Capture the cell that displays the provided text and extract its (x, y) central coordinate. 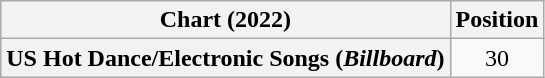
Chart (2022) (226, 20)
US Hot Dance/Electronic Songs (Billboard) (226, 58)
Position (497, 20)
30 (497, 58)
